Determine the [X, Y] coordinate at the center of the cell enclosing the given text.  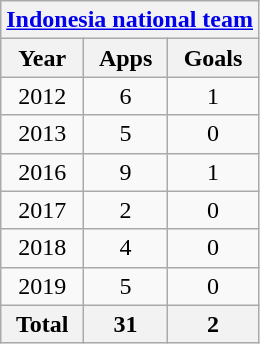
6 [126, 96]
2016 [42, 172]
2013 [42, 134]
Indonesia national team [130, 20]
4 [126, 248]
2012 [42, 96]
31 [126, 324]
2017 [42, 210]
2019 [42, 286]
2018 [42, 248]
9 [126, 172]
Year [42, 58]
Goals [214, 58]
Total [42, 324]
Apps [126, 58]
